Search for the cell housing the specified text and yield its [X, Y] center coordinate. 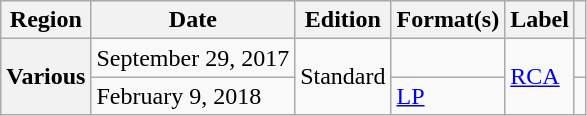
Region [46, 20]
Standard [343, 77]
Various [46, 77]
RCA [540, 77]
Label [540, 20]
September 29, 2017 [193, 58]
LP [448, 96]
February 9, 2018 [193, 96]
Date [193, 20]
Edition [343, 20]
Format(s) [448, 20]
